From the cell containing the given text, extract its center point as (X, Y) coordinate. 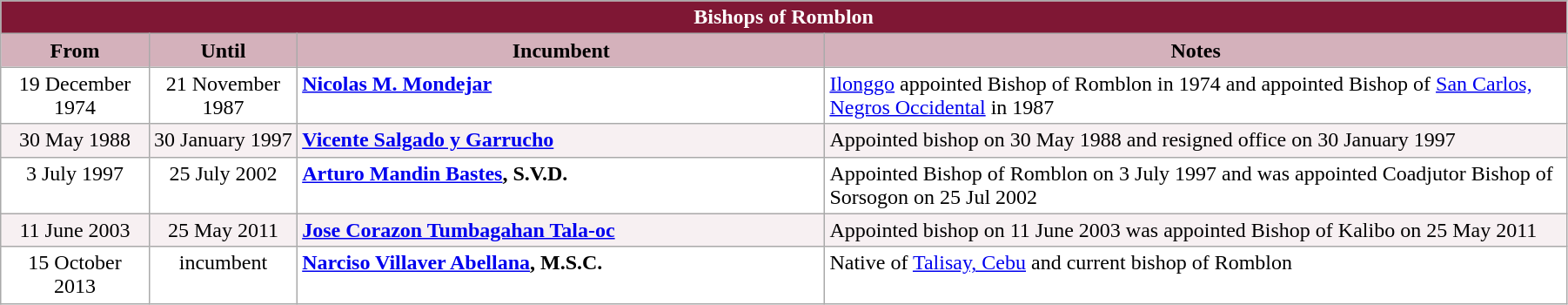
Incumbent (561, 51)
Appointed bishop on 30 May 1988 and resigned office on 30 January 1997 (1196, 140)
Ilonggo appointed Bishop of Romblon in 1974 and appointed Bishop of San Carlos, Negros Occidental in 1987 (1196, 96)
incumbent (223, 275)
Narciso Villaver Abellana, M.S.C. (561, 275)
3 July 1997 (75, 185)
15 October 2013 (75, 275)
19 December 1974 (75, 96)
Arturo Mandin Bastes, S.V.D. (561, 185)
Notes (1196, 51)
From (75, 51)
25 July 2002 (223, 185)
30 January 1997 (223, 140)
Bishops of Romblon (784, 17)
Native of Talisay, Cebu and current bishop of Romblon (1196, 275)
Vicente Salgado y Garrucho (561, 140)
21 November 1987 (223, 96)
25 May 2011 (223, 230)
Appointed bishop on 11 June 2003 was appointed Bishop of Kalibo on 25 May 2011 (1196, 230)
11 June 2003 (75, 230)
Appointed Bishop of Romblon on 3 July 1997 and was appointed Coadjutor Bishop of Sorsogon on 25 Jul 2002 (1196, 185)
Until (223, 51)
30 May 1988 (75, 140)
Jose Corazon Tumbagahan Tala-oc (561, 230)
Nicolas M. Mondejar (561, 96)
